Scan for the cell matching the given text and deliver its [X, Y] coordinate at center. 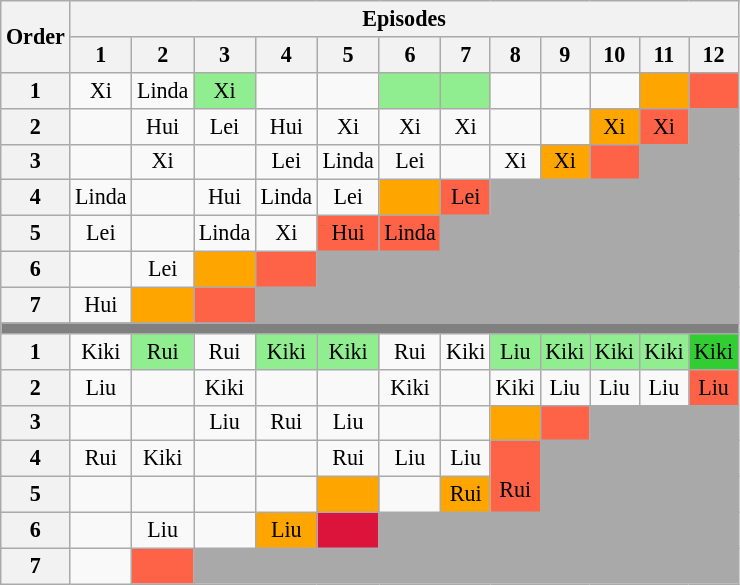
Episodes [404, 18]
8 [515, 54]
Order [36, 36]
9 [565, 54]
12 [714, 54]
10 [615, 54]
11 [664, 54]
